Return the [X, Y] coordinate for the center point of the cell that contains the specified text.  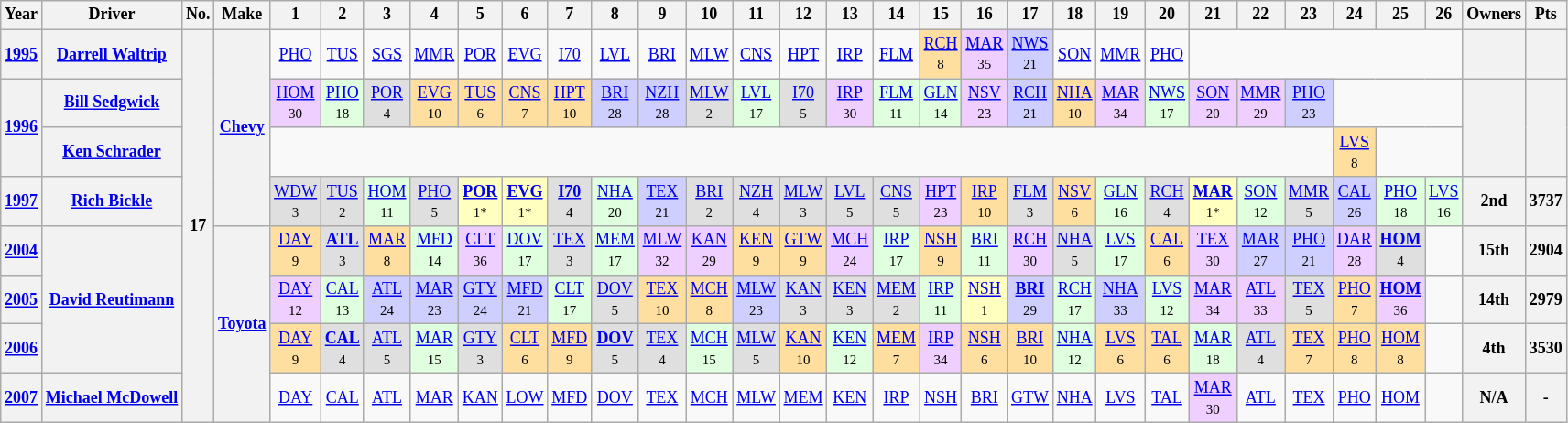
HOM4 [1400, 251]
TEX7 [1310, 349]
HOM8 [1400, 349]
GLN14 [941, 103]
David Reutimann [112, 300]
19 [1121, 15]
MLW32 [661, 251]
26 [1443, 15]
2006 [22, 349]
MEM2 [897, 299]
MAR8 [387, 251]
NHA10 [1074, 103]
20 [1167, 15]
DOV [615, 398]
MFD [570, 398]
CLT36 [481, 251]
CLT6 [525, 349]
4 [434, 15]
Year [22, 15]
10 [709, 15]
2007 [22, 398]
HPT23 [941, 201]
CAL [343, 398]
TEX3 [570, 251]
5 [481, 15]
4th [1495, 349]
GTW [1030, 398]
HOM [1400, 398]
IRP30 [850, 103]
15th [1495, 251]
25 [1400, 15]
MEM7 [897, 349]
2979 [1546, 299]
LVL17 [757, 103]
NZH4 [757, 201]
DAY12 [296, 299]
2nd [1495, 201]
- [1546, 398]
POR [481, 54]
No. [198, 15]
HPT [803, 54]
EVG10 [434, 103]
2004 [22, 251]
Darrell Waltrip [112, 54]
ATL24 [387, 299]
23 [1310, 15]
LVS12 [1167, 299]
Toyota [242, 324]
NSH9 [941, 251]
MLW3 [803, 201]
Owners [1495, 15]
TEX21 [661, 201]
EVG [525, 54]
GTY24 [481, 299]
MCH15 [709, 349]
WDW3 [296, 201]
POR4 [387, 103]
FLM3 [1030, 201]
EVG1* [525, 201]
LVS17 [1121, 251]
RCH30 [1030, 251]
8 [615, 15]
HOM30 [296, 103]
LVS8 [1354, 152]
3 [387, 15]
NWS21 [1030, 54]
DOV17 [525, 251]
TAL [1167, 398]
MFD21 [525, 299]
MAR [434, 398]
IRP10 [985, 201]
1 [296, 15]
SGS [387, 54]
PHO5 [434, 201]
HPT10 [570, 103]
BRI2 [709, 201]
CAL26 [1354, 201]
7 [570, 15]
6 [525, 15]
1996 [22, 128]
PHO8 [1354, 349]
KAN3 [803, 299]
HOM36 [1400, 299]
TUS [343, 54]
NHA33 [1121, 299]
MCH [709, 398]
MEM [803, 398]
NSH1 [985, 299]
RCH17 [1074, 299]
DAY [296, 398]
CNS7 [525, 103]
NHA20 [615, 201]
Michael McDowell [112, 398]
CAL6 [1167, 251]
KEN3 [850, 299]
MFD14 [434, 251]
I70 [570, 54]
IRP11 [941, 299]
KAN29 [709, 251]
MAR27 [1260, 251]
FLM11 [897, 103]
14 [897, 15]
2005 [22, 299]
Pts [1546, 15]
CNS5 [897, 201]
SON [1074, 54]
TEX10 [661, 299]
Driver [112, 15]
MMR5 [1310, 201]
BRI11 [985, 251]
NWS17 [1167, 103]
12 [803, 15]
22 [1260, 15]
ATL33 [1260, 299]
ATL3 [343, 251]
CAL4 [343, 349]
18 [1074, 15]
LVL [615, 54]
14th [1495, 299]
LVL5 [850, 201]
NSH6 [985, 349]
Make [242, 15]
CLT17 [570, 299]
CNS [757, 54]
NSH [941, 398]
MAR15 [434, 349]
MAR30 [1213, 398]
RCH21 [1030, 103]
KEN [850, 398]
GTY3 [481, 349]
CAL13 [343, 299]
13 [850, 15]
NHA12 [1074, 349]
KAN [481, 398]
I704 [570, 201]
SON20 [1213, 103]
NHA5 [1074, 251]
MLW5 [757, 349]
Chevy [242, 128]
TAL6 [1167, 349]
SON12 [1260, 201]
24 [1354, 15]
Bill Sedgwick [112, 103]
RCH8 [941, 54]
HOM11 [387, 201]
3530 [1546, 349]
IRP34 [941, 349]
ATL4 [1260, 349]
MLW2 [709, 103]
KAN10 [803, 349]
LVS16 [1443, 201]
KEN12 [850, 349]
MCH8 [709, 299]
BRI28 [615, 103]
LVS [1121, 398]
3737 [1546, 201]
TEX30 [1213, 251]
MAR1* [1213, 201]
LOW [525, 398]
1997 [22, 201]
PHO21 [1310, 251]
GLN16 [1121, 201]
NSV6 [1074, 201]
GTW9 [803, 251]
I705 [803, 103]
NSV23 [985, 103]
MFD9 [570, 349]
FLM [897, 54]
LVS6 [1121, 349]
MMR29 [1260, 103]
BRI29 [1030, 299]
MEM17 [615, 251]
BRI10 [1030, 349]
9 [661, 15]
MLW23 [757, 299]
ATL5 [387, 349]
MCH24 [850, 251]
MAR23 [434, 299]
Ken Schrader [112, 152]
POR1* [481, 201]
11 [757, 15]
NZH28 [661, 103]
PHO7 [1354, 299]
MAR18 [1213, 349]
TEX4 [661, 349]
IRP17 [897, 251]
15 [941, 15]
TUS2 [343, 201]
16 [985, 15]
KEN9 [757, 251]
2 [343, 15]
RCH4 [1167, 201]
TUS6 [481, 103]
NHA [1074, 398]
PHO23 [1310, 103]
N/A [1495, 398]
MAR35 [985, 54]
21 [1213, 15]
2904 [1546, 251]
Rich Bickle [112, 201]
1995 [22, 54]
TEX5 [1310, 299]
DAR28 [1354, 251]
